Provide the [x, y] coordinate of the cell's center where the given text is located.  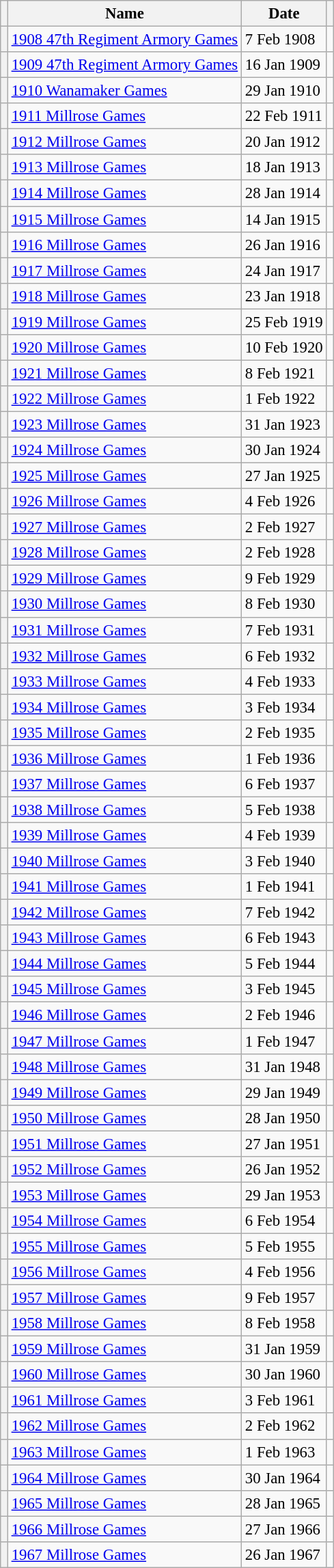
1949 Millrose Games [124, 1092]
3 Feb 1934 [284, 707]
1 Feb 1941 [284, 887]
1964 Millrose Games [124, 1478]
Date [284, 14]
31 Jan 1948 [284, 1067]
1965 Millrose Games [124, 1503]
28 Jan 1950 [284, 1118]
3 Feb 1961 [284, 1401]
1909 47th Regiment Armory Games [124, 65]
1946 Millrose Games [124, 1015]
22 Feb 1911 [284, 116]
20 Jan 1912 [284, 142]
1913 Millrose Games [124, 167]
2 Feb 1946 [284, 1015]
3 Feb 1940 [284, 862]
1912 Millrose Games [124, 142]
1927 Millrose Games [124, 527]
1945 Millrose Games [124, 990]
3 Feb 1945 [284, 990]
2 Feb 1927 [284, 527]
1914 Millrose Games [124, 193]
1935 Millrose Games [124, 733]
1963 Millrose Games [124, 1452]
6 Feb 1943 [284, 938]
1920 Millrose Games [124, 348]
7 Feb 1908 [284, 40]
1942 Millrose Games [124, 913]
1916 Millrose Games [124, 245]
4 Feb 1926 [284, 501]
1930 Millrose Games [124, 605]
1932 Millrose Games [124, 656]
1 Feb 1947 [284, 1041]
27 Jan 1925 [284, 476]
6 Feb 1932 [284, 656]
27 Jan 1951 [284, 1144]
1950 Millrose Games [124, 1118]
25 Feb 1919 [284, 322]
5 Feb 1938 [284, 810]
1958 Millrose Games [124, 1323]
1937 Millrose Games [124, 784]
5 Feb 1955 [284, 1246]
1941 Millrose Games [124, 887]
1924 Millrose Games [124, 450]
4 Feb 1956 [284, 1272]
26 Jan 1952 [284, 1170]
1962 Millrose Games [124, 1427]
1940 Millrose Games [124, 862]
Name [124, 14]
29 Jan 1953 [284, 1195]
1933 Millrose Games [124, 681]
31 Jan 1959 [284, 1349]
1943 Millrose Games [124, 938]
5 Feb 1944 [284, 964]
29 Jan 1910 [284, 91]
1951 Millrose Games [124, 1144]
6 Feb 1954 [284, 1221]
26 Jan 1916 [284, 245]
30 Jan 1964 [284, 1478]
1928 Millrose Games [124, 553]
9 Feb 1929 [284, 579]
1908 47th Regiment Armory Games [124, 40]
7 Feb 1931 [284, 630]
23 Jan 1918 [284, 296]
1 Feb 1963 [284, 1452]
1957 Millrose Games [124, 1298]
10 Feb 1920 [284, 348]
1 Feb 1922 [284, 399]
1959 Millrose Games [124, 1349]
1952 Millrose Games [124, 1170]
1915 Millrose Games [124, 219]
28 Jan 1965 [284, 1503]
16 Jan 1909 [284, 65]
1911 Millrose Games [124, 116]
1919 Millrose Games [124, 322]
1953 Millrose Games [124, 1195]
26 Jan 1967 [284, 1555]
1956 Millrose Games [124, 1272]
8 Feb 1921 [284, 373]
1967 Millrose Games [124, 1555]
1961 Millrose Games [124, 1401]
29 Jan 1949 [284, 1092]
1948 Millrose Games [124, 1067]
1938 Millrose Games [124, 810]
18 Jan 1913 [284, 167]
8 Feb 1930 [284, 605]
1922 Millrose Games [124, 399]
2 Feb 1935 [284, 733]
1934 Millrose Games [124, 707]
1918 Millrose Games [124, 296]
1955 Millrose Games [124, 1246]
1917 Millrose Games [124, 271]
2 Feb 1962 [284, 1427]
1925 Millrose Games [124, 476]
1 Feb 1936 [284, 758]
1931 Millrose Games [124, 630]
28 Jan 1914 [284, 193]
1947 Millrose Games [124, 1041]
6 Feb 1937 [284, 784]
1923 Millrose Games [124, 424]
8 Feb 1958 [284, 1323]
4 Feb 1933 [284, 681]
30 Jan 1960 [284, 1375]
1929 Millrose Games [124, 579]
1939 Millrose Games [124, 836]
4 Feb 1939 [284, 836]
1966 Millrose Games [124, 1529]
1926 Millrose Games [124, 501]
7 Feb 1942 [284, 913]
2 Feb 1928 [284, 553]
1921 Millrose Games [124, 373]
1960 Millrose Games [124, 1375]
27 Jan 1966 [284, 1529]
9 Feb 1957 [284, 1298]
1910 Wanamaker Games [124, 91]
1936 Millrose Games [124, 758]
1954 Millrose Games [124, 1221]
14 Jan 1915 [284, 219]
1944 Millrose Games [124, 964]
31 Jan 1923 [284, 424]
24 Jan 1917 [284, 271]
30 Jan 1924 [284, 450]
